Identify which cell holds the provided text, then report its (X, Y) central coordinate. 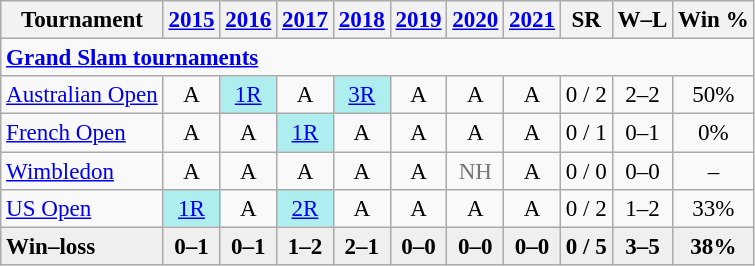
38% (714, 246)
2018 (362, 20)
0 / 5 (586, 246)
US Open (82, 209)
2–1 (362, 246)
0 / 1 (586, 133)
Wimbledon (82, 171)
SR (586, 20)
0 / 0 (586, 171)
Win–loss (82, 246)
2016 (248, 20)
W–L (642, 20)
33% (714, 209)
50% (714, 95)
Grand Slam tournaments (378, 58)
Australian Open (82, 95)
2017 (306, 20)
3–5 (642, 246)
2015 (192, 20)
2R (306, 209)
2021 (532, 20)
Win % (714, 20)
French Open (82, 133)
NH (476, 171)
2019 (418, 20)
0% (714, 133)
2–2 (642, 95)
– (714, 171)
2020 (476, 20)
Tournament (82, 20)
3R (362, 95)
